Detect which cell encompasses the target text, then output its (x, y) center coordinate. 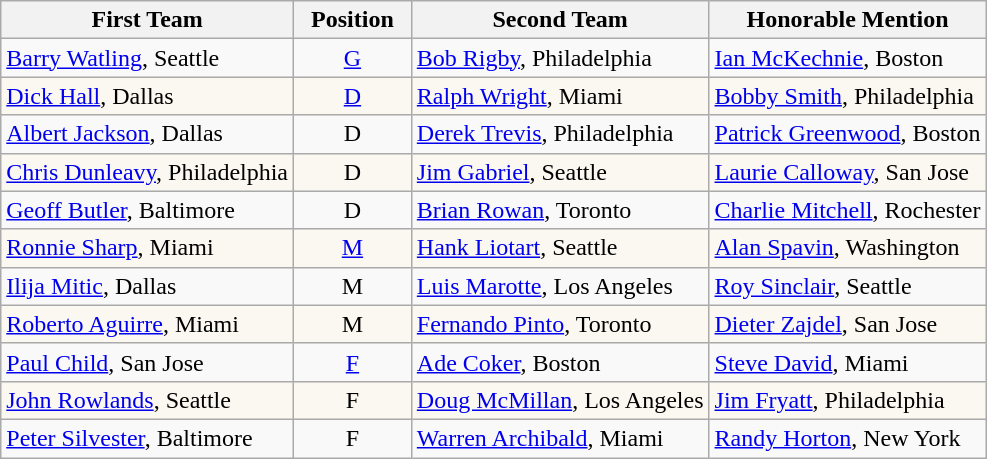
Patrick Greenwood, Boston (848, 134)
Honorable Mention (848, 20)
Peter Silvester, Baltimore (148, 438)
Paul Child, San Jose (148, 362)
Roy Sinclair, Seattle (848, 286)
Jim Gabriel, Seattle (560, 172)
Jim Fryatt, Philadelphia (848, 400)
Ralph Wright, Miami (560, 96)
Luis Marotte, Los Angeles (560, 286)
Derek Trevis, Philadelphia (560, 134)
First Team (148, 20)
Dieter Zajdel, San Jose (848, 324)
Ian McKechnie, Boston (848, 58)
Dick Hall, Dallas (148, 96)
Ade Coker, Boston (560, 362)
Position (353, 20)
Steve David, Miami (848, 362)
G (353, 58)
Hank Liotart, Seattle (560, 248)
Second Team (560, 20)
Fernando Pinto, Toronto (560, 324)
Roberto Aguirre, Miami (148, 324)
John Rowlands, Seattle (148, 400)
Alan Spavin, Washington (848, 248)
Warren Archibald, Miami (560, 438)
Ronnie Sharp, Miami (148, 248)
Barry Watling, Seattle (148, 58)
Geoff Butler, Baltimore (148, 210)
Chris Dunleavy, Philadelphia (148, 172)
Albert Jackson, Dallas (148, 134)
Doug McMillan, Los Angeles (560, 400)
Randy Horton, New York (848, 438)
Bob Rigby, Philadelphia (560, 58)
Laurie Calloway, San Jose (848, 172)
Bobby Smith, Philadelphia (848, 96)
Ilija Mitic, Dallas (148, 286)
Charlie Mitchell, Rochester (848, 210)
Brian Rowan, Toronto (560, 210)
